Output the (X, Y) coordinate of the center of the cell containing the given text.  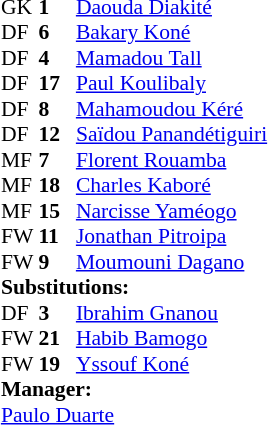
12 (57, 135)
11 (57, 237)
3 (57, 313)
15 (57, 211)
7 (57, 160)
Mahamoudou Kéré (172, 109)
Habib Bamogo (172, 339)
Moumouni Dagano (172, 262)
6 (57, 33)
18 (57, 185)
Saïdou Panandétiguiri (172, 135)
Yssouf Koné (172, 364)
Manager: (134, 389)
Mamadou Tall (172, 58)
9 (57, 262)
Narcisse Yaméogo (172, 211)
17 (57, 83)
Bakary Koné (172, 33)
Charles Kaboré (172, 185)
Paul Koulibaly (172, 83)
19 (57, 364)
Jonathan Pitroipa (172, 237)
Substitutions: (134, 287)
4 (57, 58)
8 (57, 109)
Florent Rouamba (172, 160)
21 (57, 339)
Ibrahim Gnanou (172, 313)
